Return the [x, y] coordinate for the center point of the cell that contains the specified text.  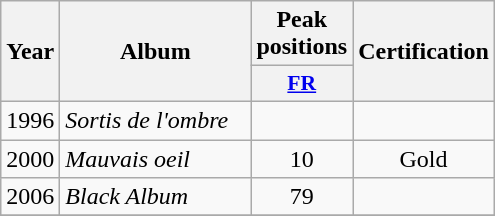
Sortis de l'ombre [156, 120]
10 [302, 159]
FR [302, 84]
1996 [30, 120]
2006 [30, 197]
Year [30, 52]
Mauvais oeil [156, 159]
2000 [30, 159]
Certification [424, 52]
Gold [424, 159]
Peak positions [302, 34]
Album [156, 52]
79 [302, 197]
Black Album [156, 197]
